Detect which cell encompasses the target text, then output its [x, y] center coordinate. 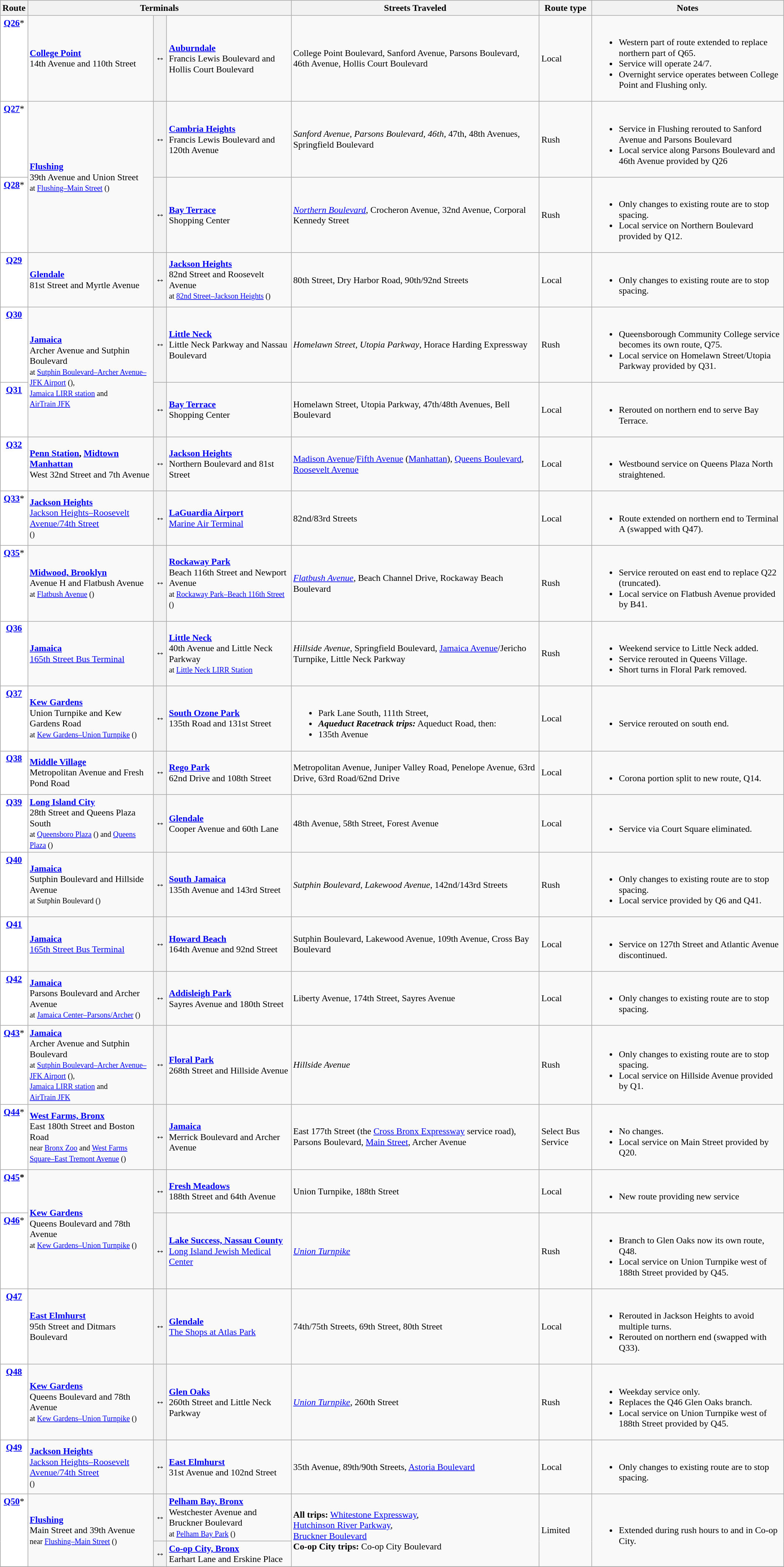
Liberty Avenue, 174th Street, Sayres Avenue [415, 999]
Howard Beach164th Avenue and 92nd Street [229, 944]
JamaicaArcher Avenue and Sutphin Boulevard at Sutphin Boulevard–Archer Avenue–JFK Airport (),Jamaica LIRR station and AirTrain JFK [90, 372]
Northern Boulevard, Crocheron Avenue, 32nd Avenue, Corporal Kennedy Street [415, 215]
Route extended on northern end to Terminal A (swapped with Q47). [687, 519]
Q39 [14, 823]
AuburndaleFrancis Lewis Boulevard and Hollis Court Boulevard [229, 59]
Rerouted in Jackson Heights to avoid multiple turns.Rerouted on northern end (swapped with Q33). [687, 1327]
Q42 [14, 999]
Weekend service to Little Neck added.Service rerouted in Queens Village.Short turns in Floral Park removed. [687, 653]
Union Turnpike, 260th Street [415, 1403]
GlendaleCooper Avenue and 60th Lane [229, 823]
Midwood, BrooklynAvenue H and Flatbush Avenueat Flatbush Avenue () [90, 584]
Lake Success, Nassau CountyLong Island Jewish Medical Center [229, 1251]
Q43* [14, 1066]
Weekday service only.Replaces the Q46 Glen Oaks branch.Local service on Union Turnpike west of 188th Street provided by Q45. [687, 1403]
Middle VillageMetropolitan Avenue and Fresh Pond Road [90, 773]
Homelawn Street, Utopia Parkway, 47th/48th Avenues, Bell Boulevard [415, 410]
Sanford Avenue, Parsons Boulevard, 46th, 47th, 48th Avenues, Springfield Boulevard [415, 140]
48th Avenue, 58th Street, Forest Avenue [415, 823]
Q46* [14, 1251]
Sutphin Boulevard, Lakewood Avenue, 142nd/143rd Streets [415, 885]
Q26* [14, 59]
Union Turnpike, 188th Street [415, 1191]
Jamaica 165th Street Bus Terminal [90, 944]
74th/75th Streets, 69th Street, 80th Street [415, 1327]
Fresh Meadows188th Street and 64th Avenue [229, 1191]
LaGuardia AirportMarine Air Terminal [229, 519]
South Ozone Park 135th Road and 131st Street [229, 718]
All trips: Whitestone Expressway,Hutchinson River Parkway,Bruckner BoulevardCo-op City trips: Co-op City Boulevard [415, 1531]
JamaicaSutphin Boulevard and Hillside Avenueat Sutphin Boulevard () [90, 885]
Q36 [14, 653]
Jackson Heights82nd Street and Roosevelt Avenueat 82nd Street–Jackson Heights () [229, 280]
Streets Traveled [415, 8]
Extended during rush hours to and in Co-op City. [687, 1531]
Flatbush Avenue, Beach Channel Drive, Rockaway Beach Boulevard [415, 584]
Hillside Avenue, Springfield Boulevard, Jamaica Avenue/Jericho Turnpike, Little Neck Parkway [415, 653]
Homelawn Street, Utopia Parkway, Horace Harding Expressway [415, 345]
Service in Flushing rerouted to Sanford Avenue and Parsons BoulevardLocal service along Parsons Boulevard and 46th Avenue provided by Q26 [687, 140]
Addisleigh ParkSayres Avenue and 180th Street [229, 999]
Park Lane South, 111th Street,Aqueduct Racetrack trips: Aqueduct Road, then:135th Avenue [415, 718]
35th Avenue, 89th/90th Streets, Astoria Boulevard [415, 1467]
Q44* [14, 1137]
80th Street, Dry Harbor Road, 90th/92nd Streets [415, 280]
Rockaway ParkBeach 116th Street and Newport Avenueat Rockaway Park–Beach 116th Street () [229, 584]
Co-op City, BronxEarhart Lane and Erskine Place [229, 1554]
Cambria HeightsFrancis Lewis Boulevard and 120th Avenue [229, 140]
Rerouted on northern end to serve Bay Terrace. [687, 410]
Only changes to existing route are to stop spacing.Local service provided by Q6 and Q41. [687, 885]
Q37 [14, 718]
Floral Park268th Street and Hillside Avenue [229, 1066]
JamaicaMerrick Boulevard and Archer Avenue [229, 1137]
Penn Station, Midtown ManhattanWest 32nd Street and 7th Avenue [90, 464]
Service rerouted on south end. [687, 718]
Only changes to existing route are to stop spacing.Local service on Northern Boulevard provided by Q12. [687, 215]
Service rerouted on east end to replace Q22 (truncated).Local service on Flatbush Avenue provided by B41. [687, 584]
Queensborough Community College service becomes its own route, Q75.Local service on Homelawn Street/Utopia Parkway provided by Q31. [687, 345]
Kew GardensUnion Turnpike and Kew Gardens Roadat Kew Gardens–Union Turnpike () [90, 718]
Hillside Avenue [415, 1066]
Sutphin Boulevard, Lakewood Avenue, 109th Avenue, Cross Bay Boulevard [415, 944]
Select Bus Service [565, 1137]
Q31 [14, 410]
Jamaica165th Street Bus Terminal [90, 653]
Q32 [14, 464]
East Elmhurst31st Avenue and 102nd Street [229, 1467]
Pelham Bay, BronxWestchester Avenue and Bruckner Boulevardat Pelham Bay Park () [229, 1518]
Only changes to existing route are to stop spacing.Local service on Hillside Avenue provided by Q1. [687, 1066]
JamaicaArcher Avenue and Sutphin Boulevardat Sutphin Boulevard–Archer Avenue–JFK Airport (),Jamaica LIRR station and AirTrain JFK [90, 1066]
Q27* [14, 140]
Long Island City28th Street and Queens Plaza Southat Queensboro Plaza () and Queens Plaza () [90, 823]
New route providing new service [687, 1191]
Q30 [14, 345]
Service on 127th Street and Atlantic Avenue discontinued. [687, 944]
Q48 [14, 1403]
Corona portion split to new route, Q14. [687, 773]
Q38 [14, 773]
Q28* [14, 215]
Route [14, 8]
East Elmhurst95th Street and Ditmars Boulevard [90, 1327]
College Point Boulevard, Sanford Avenue, Parsons Boulevard, 46th Avenue, Hollis Court Boulevard [415, 59]
Metropolitan Avenue, Juniper Valley Road, Penelope Avenue, 63rd Drive, 63rd Road/62nd Drive [415, 773]
Q40 [14, 885]
Rego Park62nd Drive and 108th Street [229, 773]
Westbound service on Queens Plaza North straightened. [687, 464]
Union Turnpike [415, 1251]
West Farms, BronxEast 180th Street and Boston Roadnear Bronx Zoo and West Farms Square–East Tremont Avenue () [90, 1137]
Branch to Glen Oaks now its own route, Q48.Local service on Union Turnpike west of 188th Street provided by Q45. [687, 1251]
Q50* [14, 1531]
Terminals [159, 8]
Little Neck Little Neck Parkway and Nassau Boulevard [229, 345]
No changes.Local service on Main Street provided by Q20. [687, 1137]
Q41 [14, 944]
Service via Court Square eliminated. [687, 823]
College Point14th Avenue and 110th Street [90, 59]
Flushing39th Avenue and Union Streetat Flushing–Main Street () [90, 177]
Q45* [14, 1191]
Route type [565, 8]
82nd/83rd Streets [415, 519]
Little Neck40th Avenue and Little Neck Parkwayat Little Neck LIRR Station [229, 653]
Glendale81st Street and Myrtle Avenue [90, 280]
Limited [565, 1531]
GlendaleThe Shops at Atlas Park [229, 1327]
Glen Oaks260th Street and Little Neck Parkway [229, 1403]
Notes [687, 8]
Madison Avenue/Fifth Avenue (Manhattan), Queens Boulevard, Roosevelt Avenue [415, 464]
Q33* [14, 519]
Q47 [14, 1327]
East 177th Street (the Cross Bronx Expressway service road), Parsons Boulevard, Main Street, Archer Avenue [415, 1137]
Q49 [14, 1467]
Q35* [14, 584]
FlushingMain Street and 39th Avenuenear Flushing–Main Street () [90, 1531]
South Jamaica135th Avenue and 143rd Street [229, 885]
Q29 [14, 280]
JamaicaParsons Boulevard and Archer Avenueat Jamaica Center–Parsons/Archer () [90, 999]
Jackson HeightsNorthern Boulevard and 81st Street [229, 464]
